Search for the cell housing the specified text and yield its (X, Y) center coordinate. 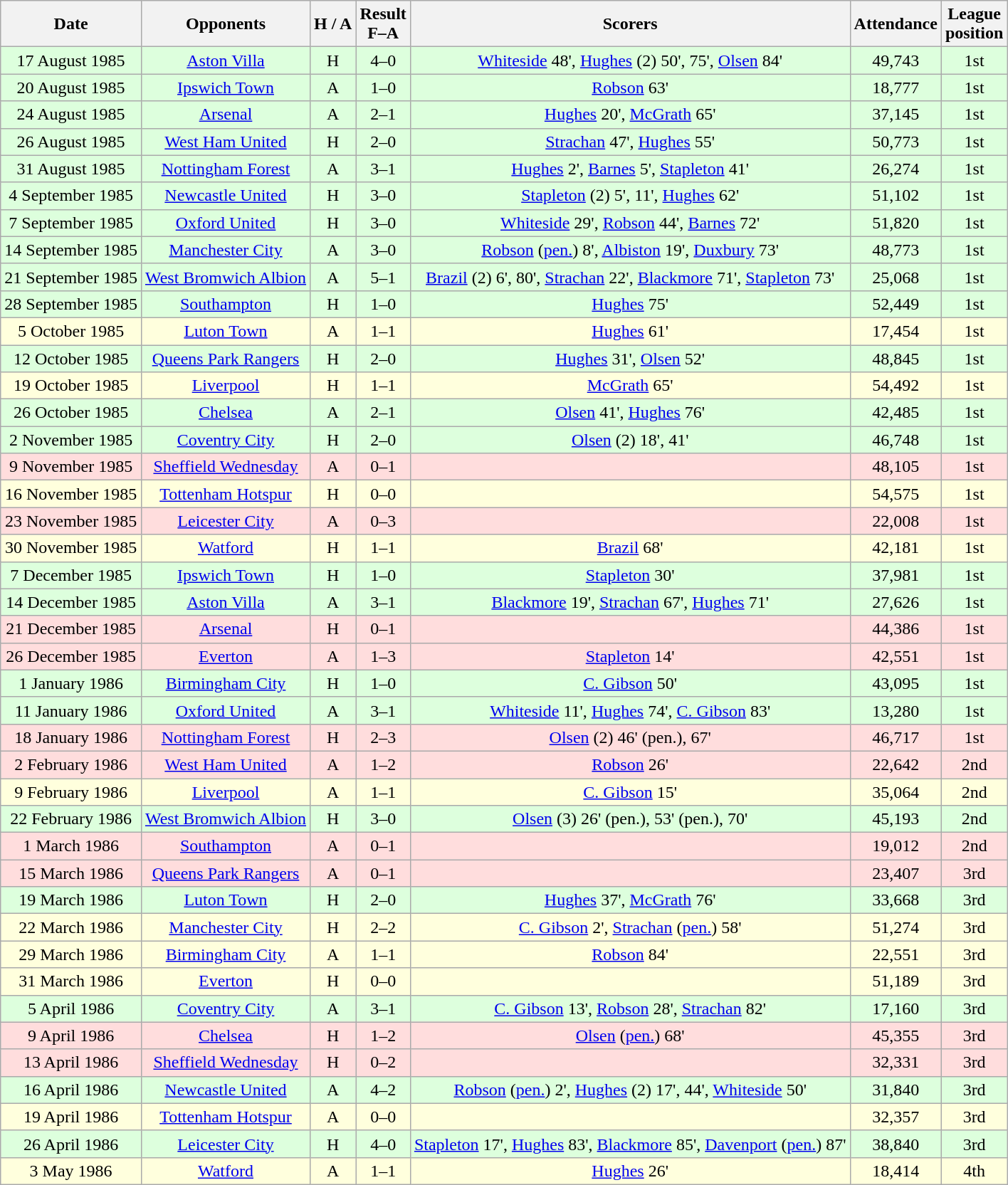
Olsen (2) 18', 41' (630, 440)
26 October 1985 (71, 413)
28 September 1985 (71, 304)
Hughes 31', Olsen 52' (630, 358)
Brazil (2) 6', 80', Strachan 22', Blackmore 71', Stapleton 73' (630, 277)
44,386 (896, 629)
20 August 1985 (71, 88)
Date (71, 24)
45,355 (896, 1036)
18,414 (896, 1171)
Hughes 26' (630, 1171)
Robson 63' (630, 88)
22,642 (896, 764)
15 March 1986 (71, 873)
Robson (pen.) 8', Albiston 19', Duxbury 73' (630, 250)
5 October 1985 (71, 331)
26,274 (896, 169)
23 November 1985 (71, 521)
4–2 (383, 1090)
9 November 1985 (71, 467)
37,981 (896, 575)
24 August 1985 (71, 115)
Hughes 20', McGrath 65' (630, 115)
9 April 1986 (71, 1036)
51,820 (896, 223)
ResultF–A (383, 24)
Strachan 47', Hughes 55' (630, 142)
11 January 1986 (71, 710)
Robson 84' (630, 954)
C. Gibson 2', Strachan (pen.) 58' (630, 927)
Opponents (225, 24)
2–3 (383, 737)
19,012 (896, 846)
18 January 1986 (71, 737)
Hughes 61' (630, 331)
7 September 1985 (71, 223)
19 March 1986 (71, 900)
5 April 1986 (71, 1008)
2 November 1985 (71, 440)
Hughes 37', McGrath 76' (630, 900)
C. Gibson 15' (630, 792)
45,193 (896, 819)
26 April 1986 (71, 1144)
30 November 1985 (71, 548)
4 September 1985 (71, 196)
Stapleton 14' (630, 656)
22,551 (896, 954)
51,274 (896, 927)
2 February 1986 (71, 764)
32,331 (896, 1063)
46,717 (896, 737)
0–2 (383, 1063)
Robson 26' (630, 764)
9 February 1986 (71, 792)
Stapleton 17', Hughes 83', Blackmore 85', Davenport (pen.) 87' (630, 1144)
26 August 1985 (71, 142)
42,181 (896, 548)
51,102 (896, 196)
29 March 1986 (71, 954)
0–3 (383, 521)
Brazil 68' (630, 548)
Stapleton 30' (630, 575)
C. Gibson 13', Robson 28', Strachan 82' (630, 1008)
Olsen (2) 46' (pen.), 67' (630, 737)
Robson (pen.) 2', Hughes (2) 17', 44', Whiteside 50' (630, 1090)
26 December 1985 (71, 656)
12 October 1985 (71, 358)
22 March 1986 (71, 927)
Hughes 75' (630, 304)
7 December 1985 (71, 575)
23,407 (896, 873)
17 August 1985 (71, 60)
Whiteside 29', Robson 44', Barnes 72' (630, 223)
35,064 (896, 792)
4th (974, 1171)
Olsen 41', Hughes 76' (630, 413)
42,485 (896, 413)
McGrath 65' (630, 386)
54,575 (896, 494)
21 September 1985 (71, 277)
31,840 (896, 1090)
48,105 (896, 467)
31 August 1985 (71, 169)
Blackmore 19', Strachan 67', Hughes 71' (630, 602)
48,773 (896, 250)
31 March 1986 (71, 981)
1 January 1986 (71, 683)
38,840 (896, 1144)
Stapleton (2) 5', 11', Hughes 62' (630, 196)
1 March 1986 (71, 846)
Scorers (630, 24)
32,357 (896, 1117)
46,748 (896, 440)
33,668 (896, 900)
2–2 (383, 927)
25,068 (896, 277)
22 February 1986 (71, 819)
Olsen (pen.) 68' (630, 1036)
13,280 (896, 710)
Leagueposition (974, 24)
13 April 1986 (71, 1063)
C. Gibson 50' (630, 683)
27,626 (896, 602)
37,145 (896, 115)
17,454 (896, 331)
48,845 (896, 358)
49,743 (896, 60)
Whiteside 11', Hughes 74', C. Gibson 83' (630, 710)
21 December 1985 (71, 629)
17,160 (896, 1008)
3 May 1986 (71, 1171)
Attendance (896, 24)
16 November 1985 (71, 494)
14 September 1985 (71, 250)
16 April 1986 (71, 1090)
51,189 (896, 981)
52,449 (896, 304)
50,773 (896, 142)
Whiteside 48', Hughes (2) 50', 75', Olsen 84' (630, 60)
Olsen (3) 26' (pen.), 53' (pen.), 70' (630, 819)
Hughes 2', Barnes 5', Stapleton 41' (630, 169)
14 December 1985 (71, 602)
43,095 (896, 683)
22,008 (896, 521)
5–1 (383, 277)
18,777 (896, 88)
19 October 1985 (71, 386)
H / A (333, 24)
42,551 (896, 656)
1–3 (383, 656)
54,492 (896, 386)
19 April 1986 (71, 1117)
